Identify which cell holds the provided text, then report its [X, Y] central coordinate. 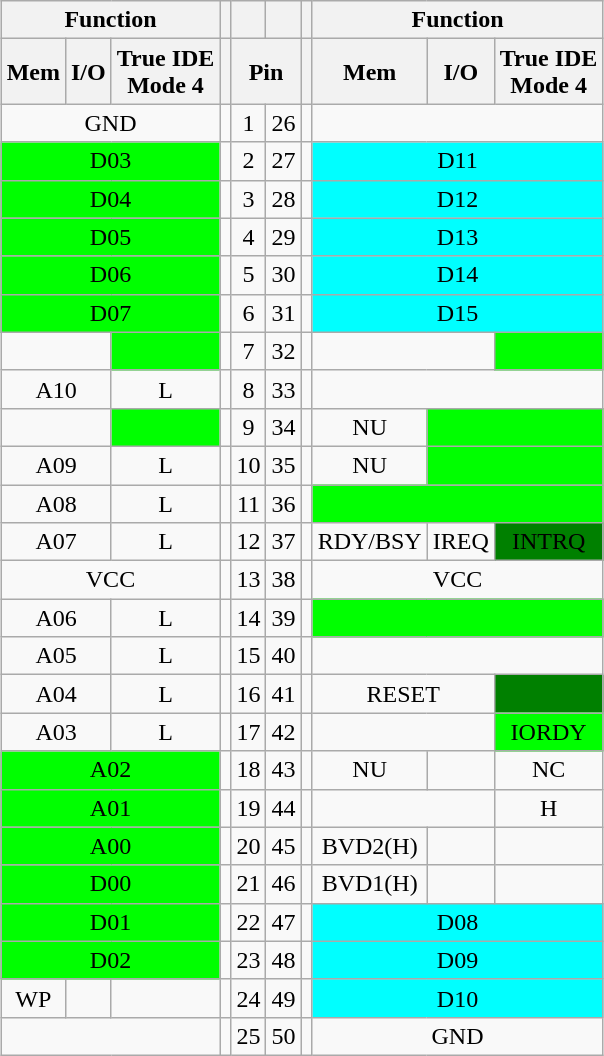
A04 [56, 694]
50 [284, 1036]
2 [248, 161]
38 [284, 580]
A08 [56, 503]
IORDY [548, 732]
A10 [56, 389]
3 [248, 199]
WP [33, 998]
D02 [110, 960]
D11 [458, 161]
A03 [56, 732]
9 [248, 427]
4 [248, 237]
A01 [110, 808]
D03 [110, 161]
40 [284, 656]
22 [248, 922]
11 [248, 503]
47 [284, 922]
D09 [458, 960]
D01 [110, 922]
34 [284, 427]
41 [284, 694]
36 [284, 503]
6 [248, 313]
32 [284, 351]
39 [284, 618]
48 [284, 960]
24 [248, 998]
D04 [110, 199]
Pin [266, 72]
D00 [110, 884]
8 [248, 389]
A07 [56, 542]
NC [548, 770]
BVD1(H) [370, 884]
19 [248, 808]
16 [248, 694]
7 [248, 351]
42 [284, 732]
29 [284, 237]
A06 [56, 618]
26 [284, 123]
D15 [458, 313]
A09 [56, 465]
46 [284, 884]
45 [284, 846]
D07 [110, 313]
15 [248, 656]
35 [284, 465]
1 [248, 123]
13 [248, 580]
30 [284, 275]
28 [284, 199]
H [548, 808]
D10 [458, 998]
17 [248, 732]
10 [248, 465]
43 [284, 770]
23 [248, 960]
27 [284, 161]
D13 [458, 237]
RESET [403, 694]
A05 [56, 656]
A00 [110, 846]
20 [248, 846]
D14 [458, 275]
BVD2(H) [370, 846]
18 [248, 770]
33 [284, 389]
31 [284, 313]
A02 [110, 770]
D08 [458, 922]
5 [248, 275]
D06 [110, 275]
14 [248, 618]
44 [284, 808]
D12 [458, 199]
37 [284, 542]
21 [248, 884]
RDY/BSY [370, 542]
25 [248, 1036]
IREQ [460, 542]
D05 [110, 237]
49 [284, 998]
INTRQ [548, 542]
12 [248, 542]
